Pinpoint the cell where the given text exists, returning its (x, y) midpoint coordinate. 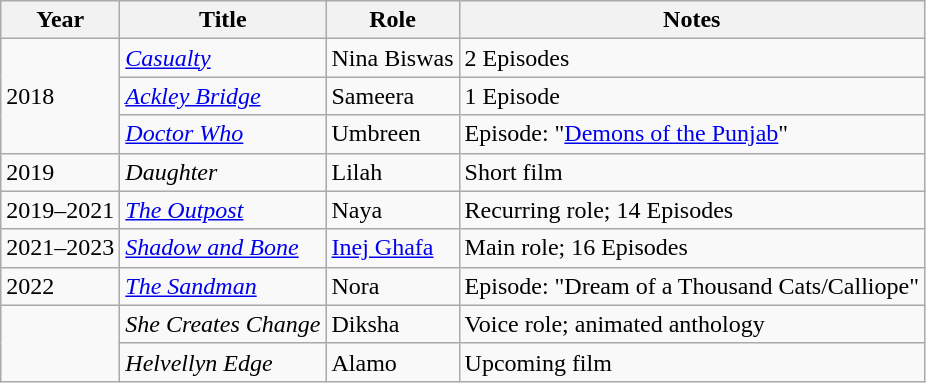
Shadow and Bone (223, 248)
Notes (692, 20)
Recurring role; 14 Episodes (692, 210)
The Outpost (223, 210)
Episode: "Demons of the Punjab" (692, 134)
Casualty (223, 58)
Year (60, 20)
2019 (60, 172)
Short film (692, 172)
Helvellyn Edge (223, 362)
Episode: "Dream of a Thousand Cats/Calliope" (692, 286)
2018 (60, 96)
Umbreen (392, 134)
Nina Biswas (392, 58)
2022 (60, 286)
Lilah (392, 172)
1 Episode (692, 96)
Role (392, 20)
Alamo (392, 362)
Title (223, 20)
Voice role; animated anthology (692, 324)
2 Episodes (692, 58)
2021–2023 (60, 248)
Nora (392, 286)
The Sandman (223, 286)
Naya (392, 210)
Diksha (392, 324)
Main role; 16 Episodes (692, 248)
Upcoming film (692, 362)
Doctor Who (223, 134)
Daughter (223, 172)
Inej Ghafa (392, 248)
Sameera (392, 96)
Ackley Bridge (223, 96)
She Creates Change (223, 324)
2019–2021 (60, 210)
